Detect which cell encompasses the target text, then output its [x, y] center coordinate. 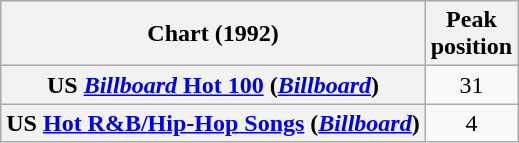
Chart (1992) [213, 34]
31 [471, 85]
US Billboard Hot 100 (Billboard) [213, 85]
US Hot R&B/Hip-Hop Songs (Billboard) [213, 123]
Peakposition [471, 34]
4 [471, 123]
